Output the [X, Y] coordinate of the center of the cell containing the given text.  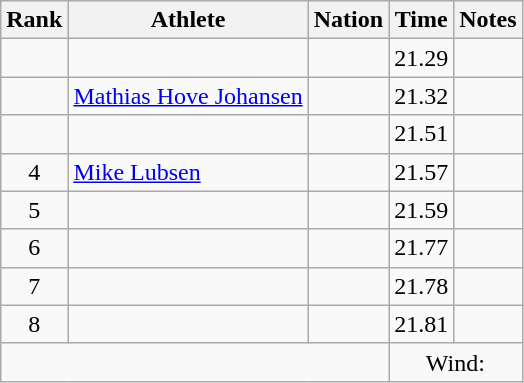
Athlete [188, 20]
21.77 [422, 248]
Nation [348, 20]
Mathias Hove Johansen [188, 96]
21.32 [422, 96]
21.57 [422, 172]
21.81 [422, 324]
Notes [488, 20]
21.78 [422, 286]
21.29 [422, 58]
Time [422, 20]
Wind: [456, 362]
21.59 [422, 210]
8 [34, 324]
Mike Lubsen [188, 172]
5 [34, 210]
6 [34, 248]
Rank [34, 20]
4 [34, 172]
21.51 [422, 134]
7 [34, 286]
